Determine the [X, Y] coordinate at the center of the cell enclosing the given text.  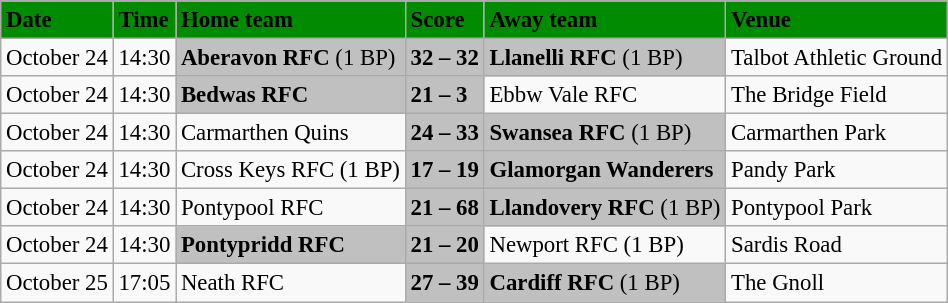
Time [144, 20]
Away team [605, 20]
Date [57, 20]
Cross Keys RFC (1 BP) [291, 170]
Llandovery RFC (1 BP) [605, 208]
The Bridge Field [837, 95]
24 – 33 [444, 133]
Llanelli RFC (1 BP) [605, 57]
Bedwas RFC [291, 95]
Home team [291, 20]
Venue [837, 20]
Pandy Park [837, 170]
Aberavon RFC (1 BP) [291, 57]
Newport RFC (1 BP) [605, 245]
Swansea RFC (1 BP) [605, 133]
The Gnoll [837, 283]
21 – 68 [444, 208]
Cardiff RFC (1 BP) [605, 283]
Score [444, 20]
October 25 [57, 283]
Pontypool RFC [291, 208]
Carmarthen Park [837, 133]
17 – 19 [444, 170]
27 – 39 [444, 283]
Talbot Athletic Ground [837, 57]
17:05 [144, 283]
Neath RFC [291, 283]
Glamorgan Wanderers [605, 170]
21 – 3 [444, 95]
32 – 32 [444, 57]
21 – 20 [444, 245]
Ebbw Vale RFC [605, 95]
Sardis Road [837, 245]
Pontypool Park [837, 208]
Pontypridd RFC [291, 245]
Carmarthen Quins [291, 133]
